Search for the cell housing the specified text and yield its [x, y] center coordinate. 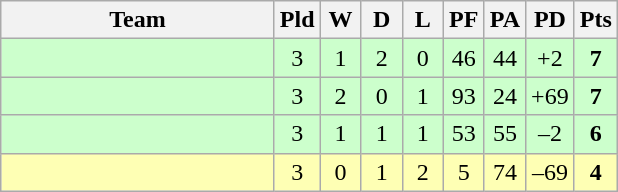
74 [504, 172]
Team [138, 20]
5 [464, 172]
+69 [550, 96]
44 [504, 58]
–69 [550, 172]
+2 [550, 58]
53 [464, 134]
W [340, 20]
46 [464, 58]
Pld [297, 20]
PD [550, 20]
L [422, 20]
6 [596, 134]
93 [464, 96]
PF [464, 20]
D [382, 20]
PA [504, 20]
4 [596, 172]
Pts [596, 20]
55 [504, 134]
–2 [550, 134]
24 [504, 96]
